Find where the given text appears and provide that cell's center as [x, y] coordinate. 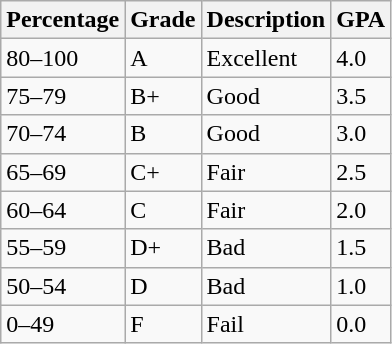
0.0 [361, 324]
C+ [163, 172]
Grade [163, 20]
3.5 [361, 96]
Description [266, 20]
65–69 [63, 172]
Fail [266, 324]
55–59 [63, 248]
GPA [361, 20]
Percentage [63, 20]
60–64 [63, 210]
4.0 [361, 58]
A [163, 58]
70–74 [63, 134]
B+ [163, 96]
C [163, 210]
50–54 [63, 286]
D [163, 286]
B [163, 134]
75–79 [63, 96]
D+ [163, 248]
2.5 [361, 172]
F [163, 324]
0–49 [63, 324]
2.0 [361, 210]
3.0 [361, 134]
1.5 [361, 248]
1.0 [361, 286]
80–100 [63, 58]
Excellent [266, 58]
